Determine the [x, y] coordinate at the center of the cell enclosing the given text.  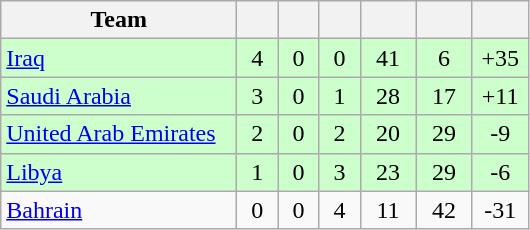
-31 [500, 210]
42 [444, 210]
Bahrain [119, 210]
11 [388, 210]
Saudi Arabia [119, 96]
United Arab Emirates [119, 134]
Team [119, 20]
28 [388, 96]
Libya [119, 172]
+11 [500, 96]
41 [388, 58]
-6 [500, 172]
+35 [500, 58]
-9 [500, 134]
20 [388, 134]
Iraq [119, 58]
6 [444, 58]
17 [444, 96]
23 [388, 172]
